Return [x, y] of the center of cell containing provided text 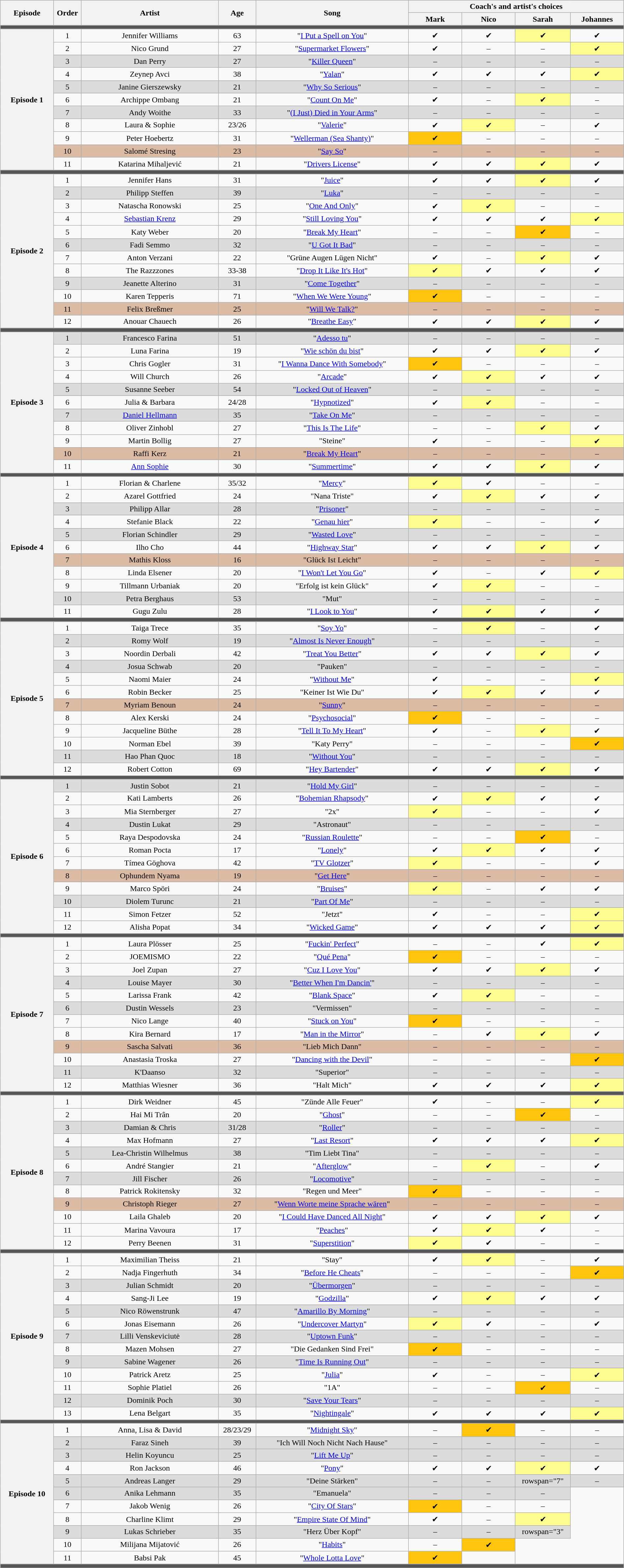
Christoph Rieger [150, 1204]
Patrick Rokitensky [150, 1191]
Mathis Kloss [150, 560]
Sascha Salvati [150, 1047]
"City Of Stars" [332, 1506]
"Better When I'm Dancin'" [332, 983]
Tímea Göghova [150, 863]
"Superstition" [332, 1243]
Episode 8 [27, 1172]
Luna Farina [150, 351]
Philipp Steffen [150, 193]
"Lift Me Up" [332, 1455]
"Roller" [332, 1127]
"Ich Will Noch Nicht Nach Hause" [332, 1443]
"Pony" [332, 1468]
"Whole Lotta Love" [332, 1558]
Ophundem Nyama [150, 876]
"Soy Yo" [332, 628]
"Time Is Running Out" [332, 1362]
Patrick Aretz [150, 1375]
"Wellerman (Sea Shanty)" [332, 138]
Peter Hoebertz [150, 138]
"Locked Out of Heaven" [332, 390]
Max Hofmann [150, 1140]
"Julia" [332, 1375]
Susanne Seeber [150, 390]
Perry Beenen [150, 1243]
13 [67, 1413]
Jennifer Hans [150, 180]
Felix Breßmer [150, 309]
"Luka" [332, 193]
69 [237, 769]
Robin Becker [150, 692]
Episode 9 [27, 1337]
Mazen Mohsen [150, 1349]
33-38 [237, 270]
53 [237, 599]
Louise Mayer [150, 983]
"Keiner Ist Wie Du" [332, 692]
Robert Cotton [150, 769]
Anton Verzani [150, 258]
"Yalan" [332, 74]
Karen Tepperis [150, 296]
Sebastian Krenz [150, 219]
"Undercover Martyn" [332, 1324]
"Übermorgen" [332, 1285]
Jonas Eisemann [150, 1324]
"Amarillo By Morning" [332, 1311]
"Save Your Tears" [332, 1401]
"Tell It To My Heart" [332, 731]
"Nana Triste" [332, 496]
"Treat You Better" [332, 654]
Maximilian Theiss [150, 1260]
"Zünde Alle Feuer" [332, 1102]
K'Daanso [150, 1072]
Marco Spöri [150, 888]
Sabine Wagener [150, 1362]
"Man in the Mirror" [332, 1034]
Anastasia Troska [150, 1060]
"Astronaut" [332, 824]
Katy Weber [150, 232]
"Get Here" [332, 876]
Order [67, 13]
"Fuckin' Perfect" [332, 944]
"Hold My Girl" [332, 785]
"Wasted Love" [332, 534]
"U Got It Bad" [332, 244]
Francesco Farina [150, 338]
"Psychosocial" [332, 718]
Josua Schwab [150, 666]
Episode 4 [27, 547]
Jeanette Alterino [150, 283]
Andy Woithe [150, 112]
"Afterglow" [332, 1166]
"Peaches" [332, 1230]
Jill Fischer [150, 1178]
"Wicked Game" [332, 927]
"Grüne Augen Lügen Nicht" [332, 258]
Charline Klimt [150, 1519]
Laila Ghaleb [150, 1217]
"Supermarket Flowers" [332, 49]
"Almost Is Never Enough" [332, 641]
Lena Belgart [150, 1413]
23/26 [237, 125]
Anika Lehmann [150, 1493]
"I Put a Spell on You" [332, 36]
33 [237, 112]
Romy Wolf [150, 641]
Lea-Christin Wilhelmus [150, 1153]
"Wenn Worte meine Sprache wären" [332, 1204]
"This Is The Life" [332, 428]
"Last Resort" [332, 1140]
40 [237, 1021]
Archippe Ombang [150, 100]
Coach's and artist's choices [516, 7]
Artist [150, 13]
"Qué Pena" [332, 957]
Janine Gierszewsky [150, 87]
"Steine" [332, 441]
Dustin Lukat [150, 824]
"Locomotive" [332, 1178]
"Sunny" [332, 705]
Nadja Fingerhuth [150, 1272]
"Without You" [332, 757]
"One And Only" [332, 206]
Naomi Maier [150, 679]
"Glück Ist Leicht" [332, 560]
Alisha Popat [150, 927]
"Drivers License" [332, 164]
"Without Me" [332, 679]
Episode 10 [27, 1494]
Raffi Kerz [150, 454]
Tillmann Urbaniak [150, 586]
Linda Elsener [150, 573]
"Why So Serious" [332, 87]
"Valerie" [332, 125]
"Bruises" [332, 888]
"Emanuela" [332, 1493]
"Vermissen" [332, 1008]
"Russian Roulette" [332, 837]
"Uptown Funk" [332, 1336]
Gugu Zulu [150, 611]
Natascha Ronowski [150, 206]
Jacqueline Büthe [150, 731]
"Genau hier" [332, 522]
Sarah [543, 19]
"Hey Bartender" [332, 769]
"Habits" [332, 1545]
52 [237, 914]
63 [237, 36]
"Adesso tu" [332, 338]
"Killer Queen" [332, 61]
Justin Sobot [150, 785]
"I Look to You" [332, 611]
"I Wanna Dance With Somebody" [332, 364]
Oliver Zinhobl [150, 428]
31/28 [237, 1127]
71 [237, 296]
Roman Pocta [150, 850]
Hai Mi Trân [150, 1115]
Mia Sternberger [150, 811]
Age [237, 13]
Will Church [150, 377]
Chris Gogler [150, 364]
Episode 6 [27, 856]
"Lonely" [332, 850]
Dustin Wessels [150, 1008]
Zeynep Avci [150, 74]
Andreas Langer [150, 1481]
"Die Gedanken Sind Frei" [332, 1349]
"Halt Mich" [332, 1085]
The Razzzones [150, 270]
Johannes [597, 19]
Katarina Mihaljević [150, 164]
16 [237, 560]
Sang-Ji Lee [150, 1298]
51 [237, 338]
"Tim Liebt Tina" [332, 1153]
Mark [435, 19]
"Nightingale" [332, 1413]
"1A" [332, 1388]
"Empire State Of Mind" [332, 1519]
"Hypnotized" [332, 402]
"Drop It Like It's Hot" [332, 270]
Anna, Lisa & David [150, 1430]
"Before He Cheats" [332, 1272]
35/32 [237, 483]
Sophie Platiel [150, 1388]
Taiga Trece [150, 628]
Episode 2 [27, 251]
Anouar Chauech [150, 321]
Damian & Chris [150, 1127]
28/23/29 [237, 1430]
"Stuck on You" [332, 1021]
Laura Plösser [150, 944]
Dan Perry [150, 61]
18 [237, 757]
Florian Schindler [150, 534]
Nico Lange [150, 1021]
"TV Glotzer" [332, 863]
"Come Together" [332, 283]
Episode 7 [27, 1014]
Diolem Turunc [150, 901]
"Wie schön du bist" [332, 351]
Babsi Pak [150, 1558]
44 [237, 547]
Salomé Stresing [150, 151]
"Deine Stärken" [332, 1481]
"Midnight Sky" [332, 1430]
"When We Were Young" [332, 296]
Ann Sophie [150, 467]
"Jetzt" [332, 914]
Raya Despodovska [150, 837]
rowspan="7" [543, 1481]
"Regen und Meer" [332, 1191]
Joel Zupan [150, 970]
Jakob Wenig [150, 1506]
Julia & Barbara [150, 402]
"Juice" [332, 180]
"Mut" [332, 599]
Norman Ebel [150, 744]
"Still Loving You" [332, 219]
"Count On Me" [332, 100]
"Herz Über Kopf" [332, 1532]
"I Won't Let You Go" [332, 573]
Julian Schmidt [150, 1285]
"Summertime" [332, 467]
"Lieb Mich Dann" [332, 1047]
47 [237, 1311]
"Part Of Me" [332, 901]
Petra Berghaus [150, 599]
Milijana Mijatović [150, 1545]
"Say So" [332, 151]
Simon Fetzer [150, 914]
"Mercy" [332, 483]
Noordin Derbali [150, 654]
Jennifer Williams [150, 36]
"I Could Have Danced All Night" [332, 1217]
Larissa Frank [150, 995]
Dominik Poch [150, 1401]
Episode [27, 13]
rowspan="3" [543, 1532]
Marina Vavoura [150, 1230]
"Katy Perry" [332, 744]
Azarel Gottfried [150, 496]
JOEMISMO [150, 957]
Hao Phan Quoc [150, 757]
Dirk Weidner [150, 1102]
"Arcade" [332, 377]
Stefanie Black [150, 522]
Ilho Cho [150, 547]
Alex Kerski [150, 718]
"Will We Talk?" [332, 309]
54 [237, 390]
Martin Bollig [150, 441]
24/28 [237, 402]
Nico Grund [150, 49]
Episode 1 [27, 99]
"(I Just) Died in Your Arms" [332, 112]
"Bohemian Rhapsody" [332, 798]
Florian & Charlene [150, 483]
46 [237, 1468]
"Stay" [332, 1260]
"Breathe Easy" [332, 321]
"Cuz I Love You" [332, 970]
"Blank Space" [332, 995]
Nico [488, 19]
Song [332, 13]
Ron Jackson [150, 1468]
Faraz Sineh [150, 1443]
"Highway Star" [332, 547]
Nico Röwenstrunk [150, 1311]
Episode 3 [27, 402]
"Ghost" [332, 1115]
"Pauken" [332, 666]
"Dancing with the Devil" [332, 1060]
Lilli Venskeviciutė [150, 1336]
"Erfolg ist kein Glück" [332, 586]
Episode 5 [27, 698]
"2x" [332, 811]
Myriam Benoun [150, 705]
Lukas Schrieber [150, 1532]
"Superior" [332, 1072]
Fadi Semmo [150, 244]
Helin Koyuncu [150, 1455]
Kira Bernard [150, 1034]
Daniel Hellmann [150, 415]
André Stangier [150, 1166]
"Godzilla" [332, 1298]
Philipp Allar [150, 509]
Laura & Sophie [150, 125]
Matthias Wiesner [150, 1085]
Kati Lamberts [150, 798]
"Prisoner" [332, 509]
"Take On Me" [332, 415]
